Capture the cell that displays the provided text and extract its [X, Y] central coordinate. 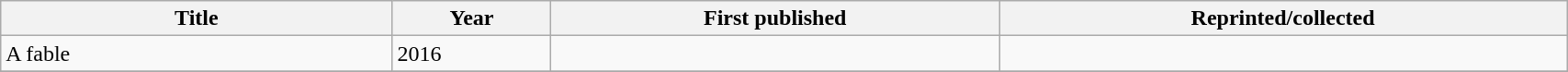
First published [775, 18]
Year [472, 18]
A fable [197, 54]
2016 [472, 54]
Reprinted/collected [1283, 18]
Title [197, 18]
